Search for the cell housing the specified text and yield its [x, y] center coordinate. 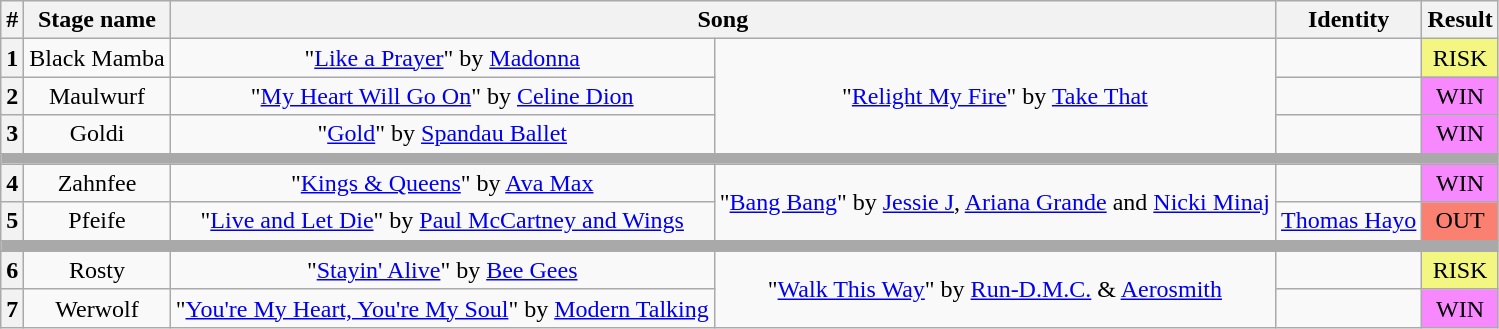
Stage name [97, 20]
"Relight My Fire" by Take That [994, 96]
Rosty [97, 270]
"My Heart Will Go On" by Celine Dion [442, 96]
"Bang Bang" by Jessie J, Ariana Grande and Nicki Minaj [994, 202]
Werwolf [97, 308]
# [12, 20]
"Walk This Way" by Run-D.M.C. & Aerosmith [994, 289]
4 [12, 183]
3 [12, 134]
Zahnfee [97, 183]
Pfeife [97, 221]
"Gold" by Spandau Ballet [442, 134]
Identity [1349, 20]
2 [12, 96]
Black Mamba [97, 58]
"You're My Heart, You're My Soul" by Modern Talking [442, 308]
Result [1460, 20]
Goldi [97, 134]
6 [12, 270]
1 [12, 58]
"Stayin' Alive" by Bee Gees [442, 270]
5 [12, 221]
Thomas Hayo [1349, 221]
"Live and Let Die" by Paul McCartney and Wings [442, 221]
Maulwurf [97, 96]
"Kings & Queens" by Ava Max [442, 183]
7 [12, 308]
OUT [1460, 221]
Song [722, 20]
"Like a Prayer" by Madonna [442, 58]
